Return the (X, Y) coordinate for the center point of the cell that contains the specified text.  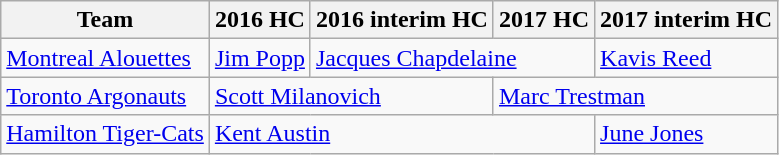
Team (106, 20)
2016 interim HC (402, 20)
Kavis Reed (686, 58)
June Jones (686, 134)
Montreal Alouettes (106, 58)
2016 HC (260, 20)
Hamilton Tiger-Cats (106, 134)
Scott Milanovich (351, 96)
2017 HC (544, 20)
Marc Trestman (635, 96)
2017 interim HC (686, 20)
Kent Austin (402, 134)
Jim Popp (260, 58)
Jacques Chapdelaine (452, 58)
Toronto Argonauts (106, 96)
